Return the [x, y] coordinate for the center point of the cell that contains the specified text.  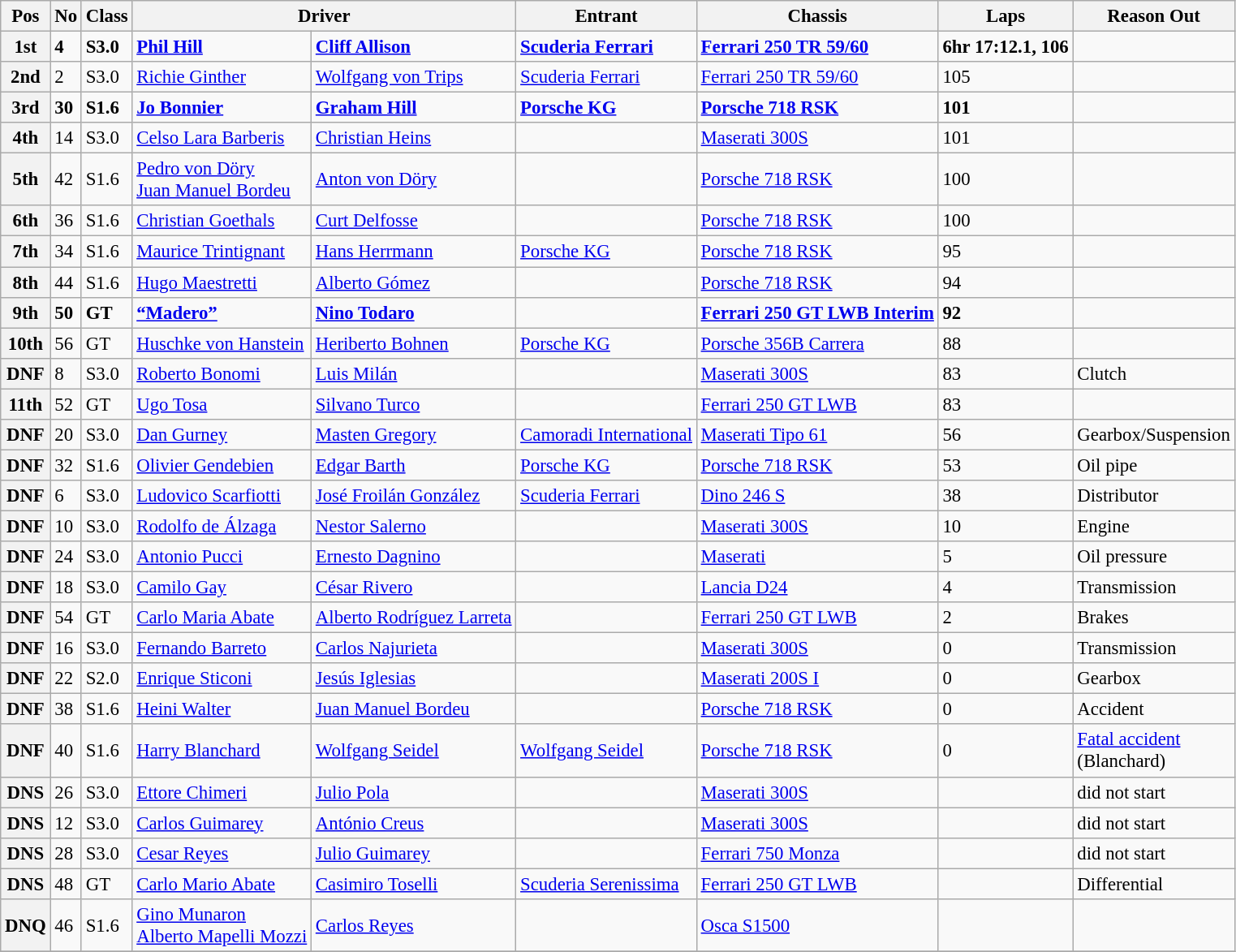
Nestor Salerno [414, 526]
Camilo Gay [222, 588]
Casimiro Toselli [414, 884]
12 [66, 823]
“Madero” [222, 312]
Roberto Bonomi [222, 373]
6 [66, 496]
Ettore Chimeri [222, 792]
César Rivero [414, 588]
28 [66, 853]
20 [66, 435]
Maserati Tipo 61 [817, 435]
Christian Heins [414, 138]
Engine [1154, 526]
Driver [325, 16]
95 [1006, 252]
Juan Manuel Bordeu [414, 709]
Gearbox/Suspension [1154, 435]
24 [66, 557]
Cliff Allison [414, 47]
Fernando Barreto [222, 648]
Accident [1154, 709]
No [66, 16]
Phil Hill [222, 47]
Oil pressure [1154, 557]
Luis Milán [414, 373]
Curt Delfosse [414, 222]
Carlo Maria Abate [222, 618]
Gino Munaron Alberto Mapelli Mozzi [222, 925]
Oil pipe [1154, 465]
Maserati [817, 557]
Ferrari 750 Monza [817, 853]
88 [1006, 343]
5th [26, 180]
Scuderia Serenissima [607, 884]
16 [66, 648]
Antonio Pucci [222, 557]
34 [66, 252]
Harry Blanchard [222, 752]
Clutch [1154, 373]
Julio Pola [414, 792]
50 [66, 312]
Maserati 200S I [817, 678]
2nd [26, 77]
Fatal accident(Blanchard) [1154, 752]
54 [66, 618]
92 [1006, 312]
53 [1006, 465]
26 [66, 792]
4th [26, 138]
Jo Bonnier [222, 108]
Chassis [817, 16]
6th [26, 222]
8 [66, 373]
Reason Out [1154, 16]
Ugo Tosa [222, 404]
42 [66, 180]
6hr 17:12.1, 106 [1006, 47]
Rodolfo de Álzaga [222, 526]
5 [1006, 557]
9th [26, 312]
Julio Guimarey [414, 853]
Masten Gregory [414, 435]
36 [66, 222]
Ludovico Scarfiotti [222, 496]
7th [26, 252]
Graham Hill [414, 108]
Dan Gurney [222, 435]
Entrant [607, 16]
Maurice Trintignant [222, 252]
Osca S1500 [817, 925]
105 [1006, 77]
Celso Lara Barberis [222, 138]
Nino Todaro [414, 312]
Porsche 356B Carrera [817, 343]
Anton von Döry [414, 180]
Carlos Reyes [414, 925]
Distributor [1154, 496]
Pedro von Döry Juan Manuel Bordeu [222, 180]
Heini Walter [222, 709]
3rd [26, 108]
Differential [1154, 884]
8th [26, 282]
Huschke von Hanstein [222, 343]
14 [66, 138]
Heriberto Bohnen [414, 343]
22 [66, 678]
Edgar Barth [414, 465]
46 [66, 925]
António Creus [414, 823]
Dino 246 S [817, 496]
Alberto Rodríguez Larreta [414, 618]
Class [107, 16]
José Froilán González [414, 496]
Hugo Maestretti [222, 282]
Carlos Guimarey [222, 823]
Brakes [1154, 618]
Silvano Turco [414, 404]
Enrique Sticoni [222, 678]
Carlo Mario Abate [222, 884]
40 [66, 752]
DNQ [26, 925]
18 [66, 588]
Carlos Najurieta [414, 648]
Jesús Iglesias [414, 678]
Alberto Gómez [414, 282]
S2.0 [107, 678]
Gearbox [1154, 678]
Ernesto Dagnino [414, 557]
Christian Goethals [222, 222]
Laps [1006, 16]
11th [26, 404]
48 [66, 884]
30 [66, 108]
Lancia D24 [817, 588]
Olivier Gendebien [222, 465]
10th [26, 343]
52 [66, 404]
Wolfgang von Trips [414, 77]
1st [26, 47]
Ferrari 250 GT LWB Interim [817, 312]
Pos [26, 16]
94 [1006, 282]
32 [66, 465]
Camoradi International [607, 435]
Richie Ginther [222, 77]
Hans Herrmann [414, 252]
Cesar Reyes [222, 853]
44 [66, 282]
